Locate the cell with the specified text and output its (x, y) center coordinate. 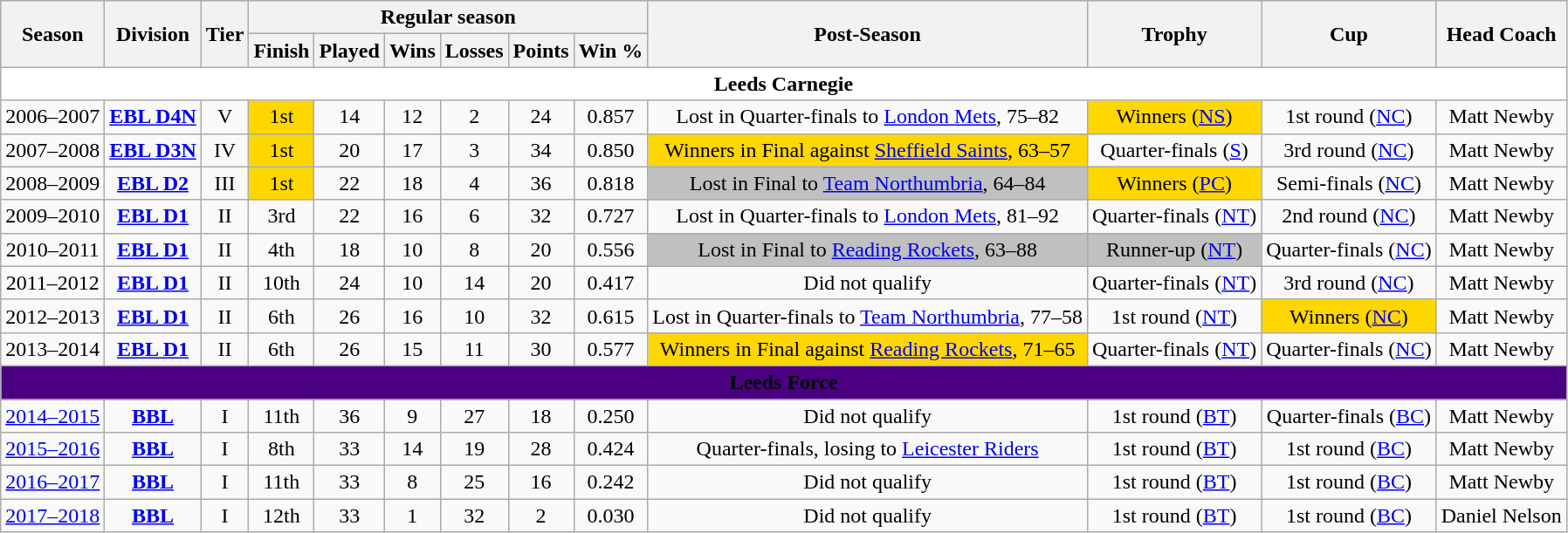
0.556 (611, 249)
Trophy (1173, 34)
Cup (1350, 34)
2014–2015 (52, 416)
Lost in Quarter-finals to London Mets, 75–82 (868, 117)
Leeds Carnegie (784, 84)
1 (412, 516)
0.030 (611, 516)
Lost in Final to Reading Rockets, 63–88 (868, 249)
Division (153, 34)
2015–2016 (52, 449)
25 (474, 482)
2013–2014 (52, 349)
2009–2010 (52, 216)
Wins (412, 51)
Points (541, 51)
V (225, 117)
0.850 (611, 150)
2011–2012 (52, 283)
0.424 (611, 449)
1st round (NT) (1173, 316)
Quarter-finals (BC) (1350, 416)
2012–2013 (52, 316)
Head Coach (1502, 34)
Played (349, 51)
Winners in Final against Sheffield Saints, 63–57 (868, 150)
Winners in Final against Reading Rockets, 71–65 (868, 349)
III (225, 183)
2017–2018 (52, 516)
1st round (NC) (1350, 117)
10th (281, 283)
8th (281, 449)
17 (412, 150)
Tier (225, 34)
EBL D3N (153, 150)
Semi-finals (NC) (1350, 183)
15 (412, 349)
Finish (281, 51)
2016–2017 (52, 482)
0.818 (611, 183)
Leeds Force (784, 382)
11 (474, 349)
28 (541, 449)
3 (474, 150)
Lost in Final to Team Northumbria, 64–84 (868, 183)
2008–2009 (52, 183)
Daniel Nelson (1502, 516)
0.577 (611, 349)
0.615 (611, 316)
IV (225, 150)
Winners (NC) (1350, 316)
2006–2007 (52, 117)
Lost in Quarter-finals to Team Northumbria, 77–58 (868, 316)
4 (474, 183)
2007–2008 (52, 150)
9 (412, 416)
34 (541, 150)
0.242 (611, 482)
Regular season (449, 17)
0.857 (611, 117)
0.417 (611, 283)
19 (474, 449)
0.727 (611, 216)
12 (412, 117)
0.250 (611, 416)
Season (52, 34)
27 (474, 416)
EBL D2 (153, 183)
2010–2011 (52, 249)
Quarter-finals (S) (1173, 150)
6 (474, 216)
4th (281, 249)
3rd (281, 216)
2nd round (NC) (1350, 216)
Winners (NS) (1173, 117)
Runner-up (NT) (1173, 249)
12th (281, 516)
Win % (611, 51)
EBL D4N (153, 117)
30 (541, 349)
Quarter-finals, losing to Leicester Riders (868, 449)
Winners (PC) (1173, 183)
Lost in Quarter-finals to London Mets, 81–92 (868, 216)
Post-Season (868, 34)
Losses (474, 51)
